For the text-containing cell, return its midpoint in (X, Y) coordinate format. 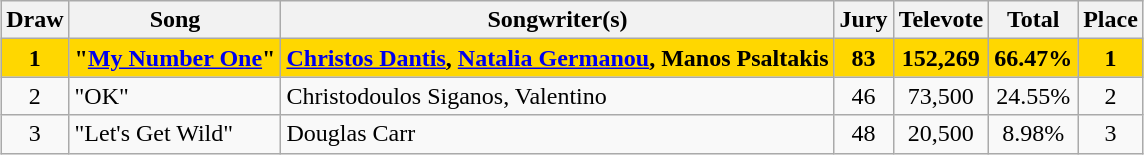
20,500 (940, 134)
46 (864, 96)
8.98% (1034, 134)
Place (1111, 20)
Jury (864, 20)
Douglas Carr (558, 134)
Songwriter(s) (558, 20)
Draw (35, 20)
66.47% (1034, 58)
Song (175, 20)
Christodoulos Siganos, Valentino (558, 96)
Televote (940, 20)
Christos Dantis, Natalia Germanou, Manos Psaltakis (558, 58)
Total (1034, 20)
"OK" (175, 96)
83 (864, 58)
152,269 (940, 58)
48 (864, 134)
"Let's Get Wild" (175, 134)
73,500 (940, 96)
24.55% (1034, 96)
"My Number One" (175, 58)
